Provide the [x, y] coordinate of the cell's center where the given text is located.  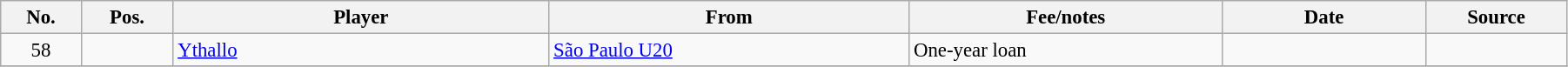
One-year loan [1066, 50]
Source [1497, 17]
Pos. [127, 17]
From [729, 17]
No. [41, 17]
Date [1324, 17]
São Paulo U20 [729, 50]
Player [361, 17]
Ythallo [361, 50]
Fee/notes [1066, 17]
58 [41, 50]
